For the text-containing cell, return its midpoint in (x, y) coordinate format. 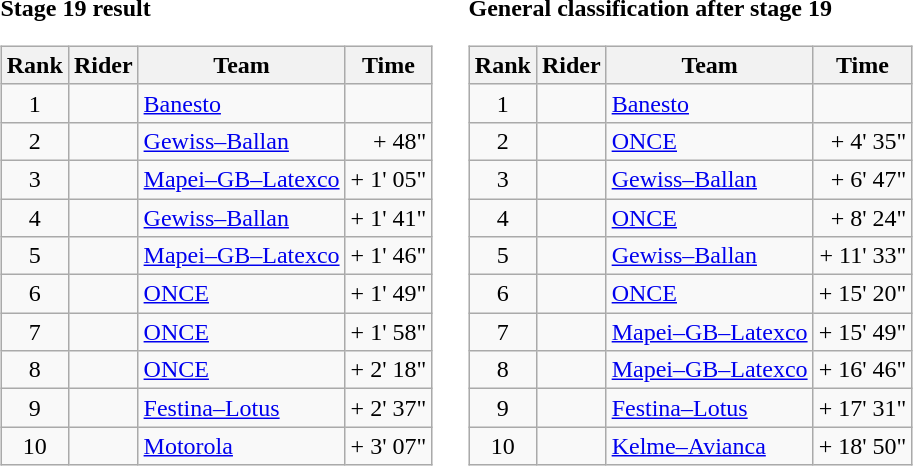
+ 1' 49" (388, 294)
+ 6' 47" (862, 179)
+ 2' 18" (388, 370)
Kelme–Avianca (710, 446)
+ 17' 31" (862, 408)
+ 3' 07" (388, 446)
+ 4' 35" (862, 141)
+ 1' 05" (388, 179)
+ 11' 33" (862, 256)
+ 1' 41" (388, 217)
+ 15' 49" (862, 332)
+ 8' 24" (862, 217)
+ 2' 37" (388, 408)
+ 16' 46" (862, 370)
+ 18' 50" (862, 446)
+ 15' 20" (862, 294)
+ 1' 46" (388, 256)
+ 1' 58" (388, 332)
Motorola (242, 446)
+ 48" (388, 141)
